Output the (X, Y) coordinate of the center of the cell containing the given text.  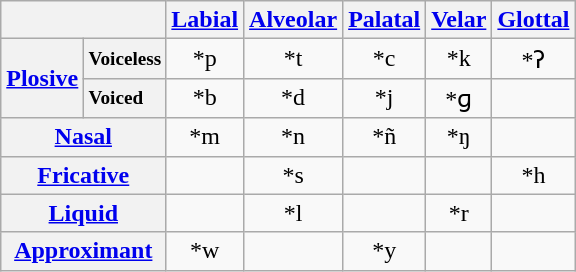
*ñ (384, 137)
Nasal (84, 137)
*s (294, 175)
*l (294, 213)
Velar (459, 20)
*w (205, 251)
*h (534, 175)
Fricative (84, 175)
Labial (205, 20)
*k (459, 59)
*c (384, 59)
Voiced (125, 98)
Voiceless (125, 59)
Glottal (534, 20)
*ŋ (459, 137)
*b (205, 98)
*j (384, 98)
Liquid (84, 213)
*ɡ (459, 98)
*m (205, 137)
Approximant (84, 251)
*d (294, 98)
Palatal (384, 20)
*n (294, 137)
Plosive (42, 78)
Alveolar (294, 20)
*y (384, 251)
*r (459, 213)
*p (205, 59)
*t (294, 59)
*ʔ (534, 59)
